Search for the cell housing the specified text and yield its [X, Y] center coordinate. 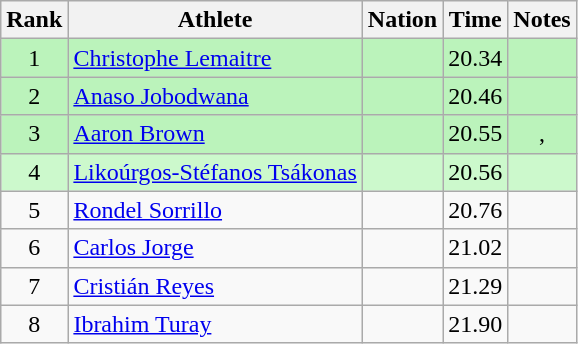
Anaso Jobodwana [215, 96]
Ibrahim Turay [215, 324]
Time [476, 20]
20.46 [476, 96]
Christophe Lemaitre [215, 58]
Notes [542, 20]
20.76 [476, 210]
20.55 [476, 134]
, [542, 134]
2 [34, 96]
Rondel Sorrillo [215, 210]
21.90 [476, 324]
1 [34, 58]
Aaron Brown [215, 134]
7 [34, 286]
8 [34, 324]
4 [34, 172]
Nation [402, 20]
21.29 [476, 286]
Likoúrgos-Stéfanos Tsákonas [215, 172]
5 [34, 210]
21.02 [476, 248]
Athlete [215, 20]
6 [34, 248]
Carlos Jorge [215, 248]
Cristián Reyes [215, 286]
20.34 [476, 58]
20.56 [476, 172]
Rank [34, 20]
3 [34, 134]
